Provide the [x, y] coordinate of the cell's center where the given text is located.  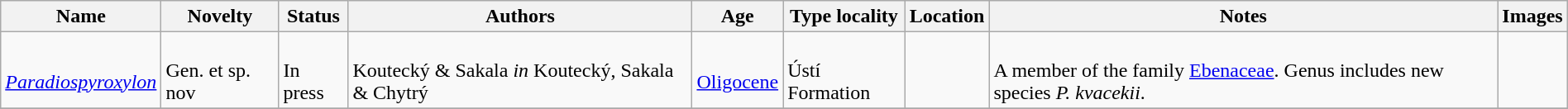
Authors [520, 17]
In press [313, 70]
A member of the family Ebenaceae. Genus includes new species P. kvacekii. [1244, 70]
Koutecký & Sakala in Koutecký, Sakala & Chytrý [520, 70]
Images [1532, 17]
Status [313, 17]
Gen. et sp. nov [220, 70]
Novelty [220, 17]
Paradiospyroxylon [81, 70]
Ústí Formation [844, 70]
Notes [1244, 17]
Type locality [844, 17]
Location [947, 17]
Oligocene [738, 70]
Name [81, 17]
Age [738, 17]
